Identify which cell holds the provided text, then report its (X, Y) central coordinate. 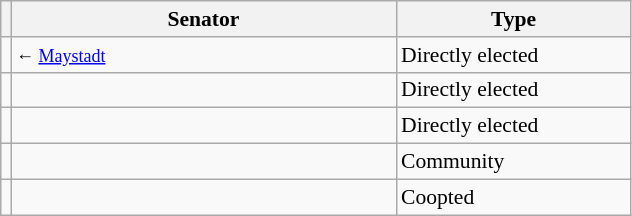
← Maystadt (204, 55)
Senator (204, 19)
Coopted (514, 197)
Community (514, 162)
Type (514, 19)
